Search for the cell housing the specified text and yield its (x, y) center coordinate. 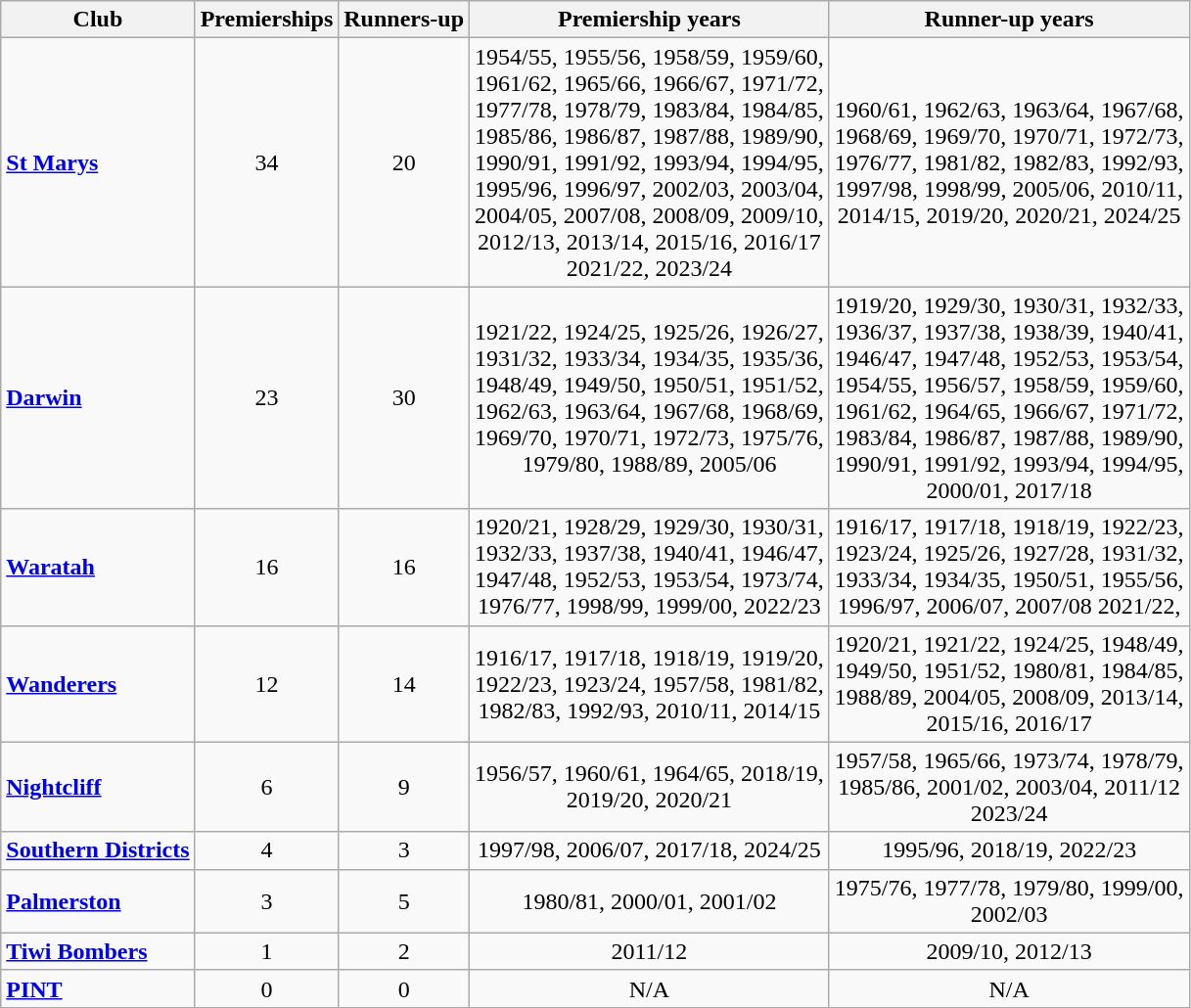
2 (404, 951)
1980/81, 2000/01, 2001/02 (650, 900)
Darwin (98, 397)
1920/21, 1928/29, 1929/30, 1930/31,1932/33, 1937/38, 1940/41, 1946/47,1947/48, 1952/53, 1953/54, 1973/74,1976/77, 1998/99, 1999/00, 2022/23 (650, 568)
PINT (98, 988)
1957/58, 1965/66, 1973/74, 1978/79,1985/86, 2001/02, 2003/04, 2011/122023/24 (1009, 787)
1995/96, 2018/19, 2022/23 (1009, 850)
Tiwi Bombers (98, 951)
4 (266, 850)
23 (266, 397)
2009/10, 2012/13 (1009, 951)
5 (404, 900)
Southern Districts (98, 850)
1956/57, 1960/61, 1964/65, 2018/19,2019/20, 2020/21 (650, 787)
1997/98, 2006/07, 2017/18, 2024/25 (650, 850)
30 (404, 397)
Waratah (98, 568)
34 (266, 162)
9 (404, 787)
Wanderers (98, 683)
14 (404, 683)
Runners-up (404, 20)
1916/17, 1917/18, 1918/19, 1922/23,1923/24, 1925/26, 1927/28, 1931/32,1933/34, 1934/35, 1950/51, 1955/56,1996/97, 2006/07, 2007/08 2021/22, (1009, 568)
Premiership years (650, 20)
Premierships (266, 20)
1 (266, 951)
6 (266, 787)
1975/76, 1977/78, 1979/80, 1999/00,2002/03 (1009, 900)
1920/21, 1921/22, 1924/25, 1948/49,1949/50, 1951/52, 1980/81, 1984/85,1988/89, 2004/05, 2008/09, 2013/14,2015/16, 2016/17 (1009, 683)
1916/17, 1917/18, 1918/19, 1919/20,1922/23, 1923/24, 1957/58, 1981/82,1982/83, 1992/93, 2010/11, 2014/15 (650, 683)
12 (266, 683)
Nightcliff (98, 787)
Club (98, 20)
2011/12 (650, 951)
Palmerston (98, 900)
Runner-up years (1009, 20)
20 (404, 162)
St Marys (98, 162)
